Locate the cell with the specified text and output its (x, y) center coordinate. 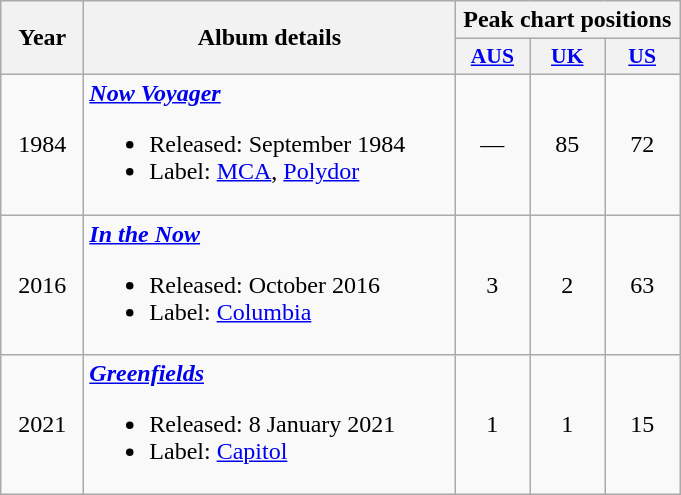
US (642, 57)
63 (642, 284)
AUS (492, 57)
Peak chart positions (568, 20)
2016 (42, 284)
3 (492, 284)
15 (642, 425)
Now VoyagerReleased: September 1984Label: MCA, Polydor (270, 144)
In the NowReleased: October 2016Label: Columbia (270, 284)
UK (568, 57)
GreenfieldsReleased: 8 January 2021Label: Capitol (270, 425)
1984 (42, 144)
72 (642, 144)
Album details (270, 38)
Year (42, 38)
85 (568, 144)
— (492, 144)
2 (568, 284)
2021 (42, 425)
